Output the (X, Y) coordinate of the center of the cell containing the given text.  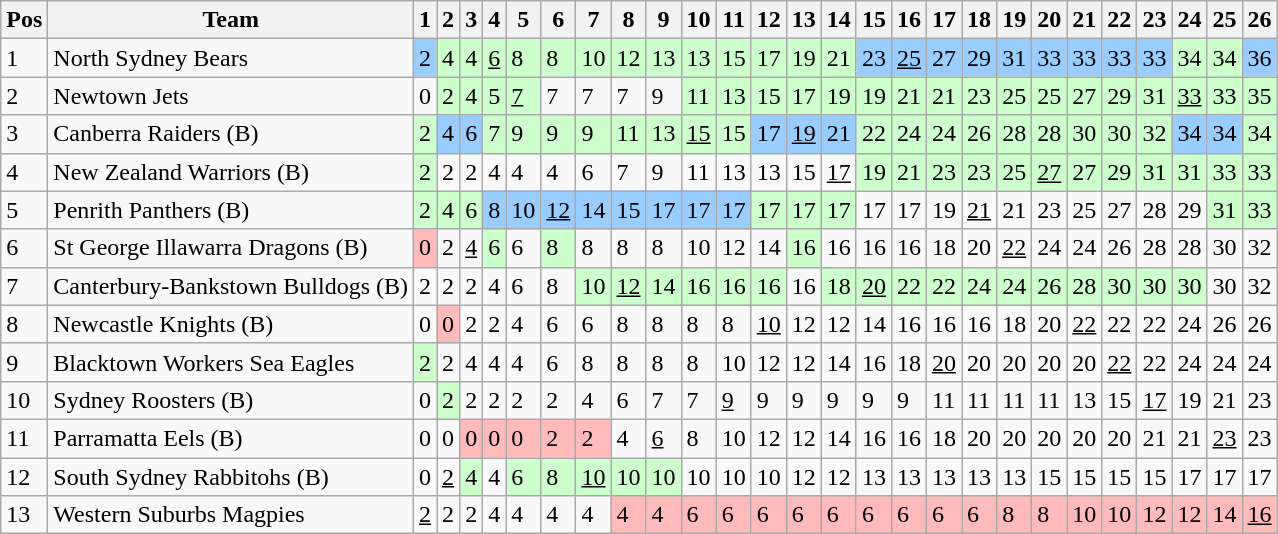
36 (1260, 58)
New Zealand Warriors (B) (231, 172)
Blacktown Workers Sea Eagles (231, 362)
St George Illawarra Dragons (B) (231, 248)
Canterbury-Bankstown Bulldogs (B) (231, 286)
35 (1260, 96)
Penrith Panthers (B) (231, 210)
South Sydney Rabbitohs (B) (231, 477)
Team (231, 20)
Western Suburbs Magpies (231, 515)
Canberra Raiders (B) (231, 134)
Newtown Jets (231, 96)
North Sydney Bears (231, 58)
Parramatta Eels (B) (231, 438)
Newcastle Knights (B) (231, 324)
Pos (24, 20)
Sydney Roosters (B) (231, 400)
